Locate the cell with the specified text and output its (x, y) center coordinate. 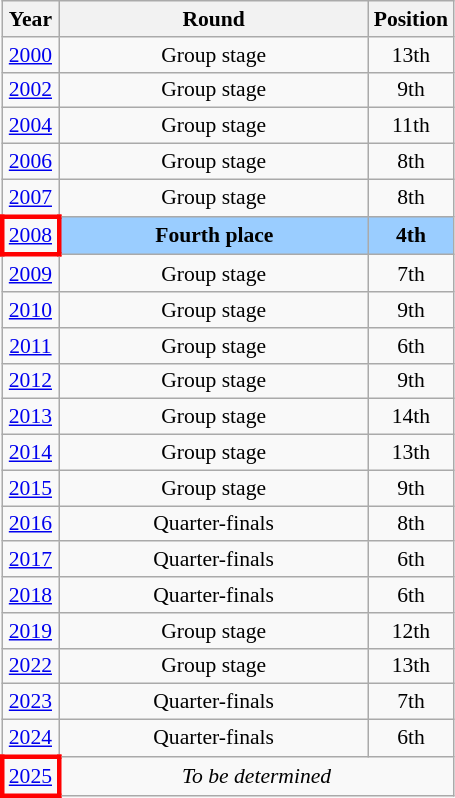
2016 (30, 524)
Position (411, 19)
2012 (30, 381)
To be determined (256, 776)
2024 (30, 738)
2004 (30, 126)
2014 (30, 453)
2018 (30, 595)
2019 (30, 631)
14th (411, 417)
Year (30, 19)
2023 (30, 702)
2000 (30, 55)
2002 (30, 90)
2017 (30, 560)
Fourth place (214, 236)
2025 (30, 776)
2009 (30, 274)
2006 (30, 162)
2015 (30, 488)
4th (411, 236)
2013 (30, 417)
11th (411, 126)
2022 (30, 666)
Round (214, 19)
2010 (30, 310)
12th (411, 631)
2011 (30, 346)
2007 (30, 198)
2008 (30, 236)
